For the text-containing cell, return its midpoint in (X, Y) coordinate format. 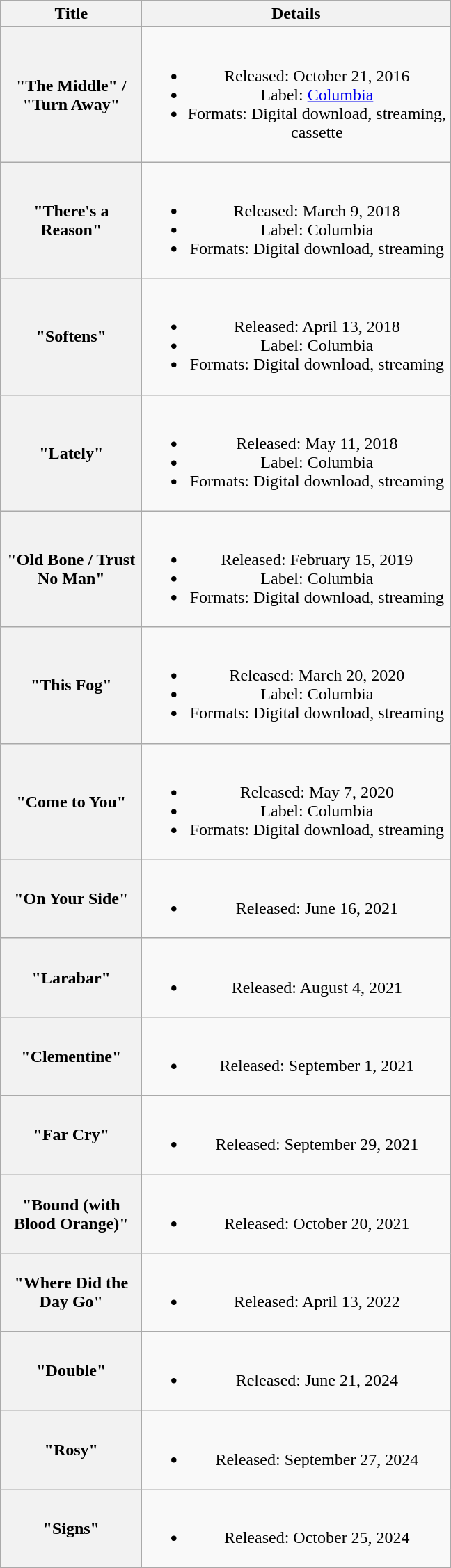
Released: February 15, 2019Label: ColumbiaFormats: Digital download, streaming (296, 569)
Released: April 13, 2022 (296, 1293)
"Rosy" (71, 1450)
Released: September 27, 2024 (296, 1450)
"Larabar" (71, 977)
Released: March 20, 2020Label: ColumbiaFormats: Digital download, streaming (296, 685)
"Bound (with Blood Orange)" (71, 1214)
"On Your Side" (71, 899)
"There's a Reason" (71, 220)
"Come to You" (71, 802)
"Lately" (71, 452)
"Double" (71, 1371)
Released: September 1, 2021 (296, 1056)
"Where Did the Day Go" (71, 1293)
Released: June 21, 2024 (296, 1371)
"Signs" (71, 1528)
Released: October 21, 2016Label: ColumbiaFormats: Digital download, streaming, cassette (296, 95)
Details (296, 14)
Released: March 9, 2018Label: ColumbiaFormats: Digital download, streaming (296, 220)
"The Middle" / "Turn Away" (71, 95)
Released: May 7, 2020Label: ColumbiaFormats: Digital download, streaming (296, 802)
"This Fog" (71, 685)
Released: May 11, 2018Label: ColumbiaFormats: Digital download, streaming (296, 452)
Released: April 13, 2018Label: ColumbiaFormats: Digital download, streaming (296, 337)
Released: September 29, 2021 (296, 1134)
"Softens" (71, 337)
Released: June 16, 2021 (296, 899)
"Clementine" (71, 1056)
Released: October 20, 2021 (296, 1214)
Released: October 25, 2024 (296, 1528)
Title (71, 14)
"Old Bone / Trust No Man" (71, 569)
Released: August 4, 2021 (296, 977)
"Far Cry" (71, 1134)
